Return [X, Y] of the center of cell containing provided text 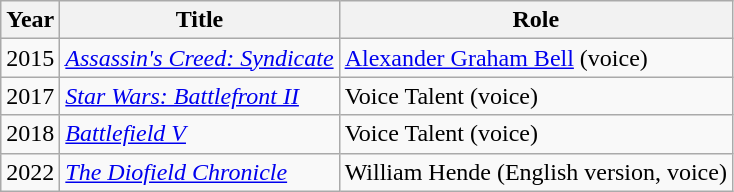
2015 [30, 58]
Assassin's Creed: Syndicate [200, 58]
2022 [30, 172]
Year [30, 20]
Role [536, 20]
Star Wars: Battlefront II [200, 96]
William Hende (English version, voice) [536, 172]
2017 [30, 96]
Battlefield V [200, 134]
The Diofield Chronicle [200, 172]
Alexander Graham Bell (voice) [536, 58]
Title [200, 20]
2018 [30, 134]
